Determine the [x, y] coordinate at the center of the cell enclosing the given text.  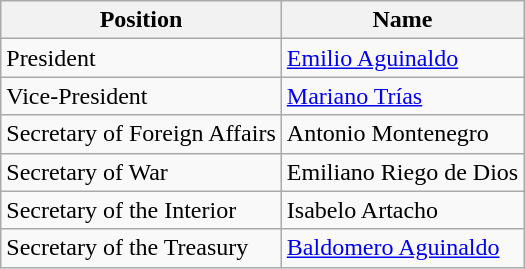
Baldomero Aguinaldo [402, 248]
Emilio Aguinaldo [402, 58]
Isabelo Artacho [402, 210]
Secretary of War [142, 172]
Secretary of the Interior [142, 210]
Antonio Montenegro [402, 134]
Position [142, 20]
Mariano Trías [402, 96]
Vice-President [142, 96]
Secretary of Foreign Affairs [142, 134]
Emiliano Riego de Dios [402, 172]
President [142, 58]
Secretary of the Treasury [142, 248]
Name [402, 20]
